Find where the given text appears and provide that cell's center as (X, Y) coordinate. 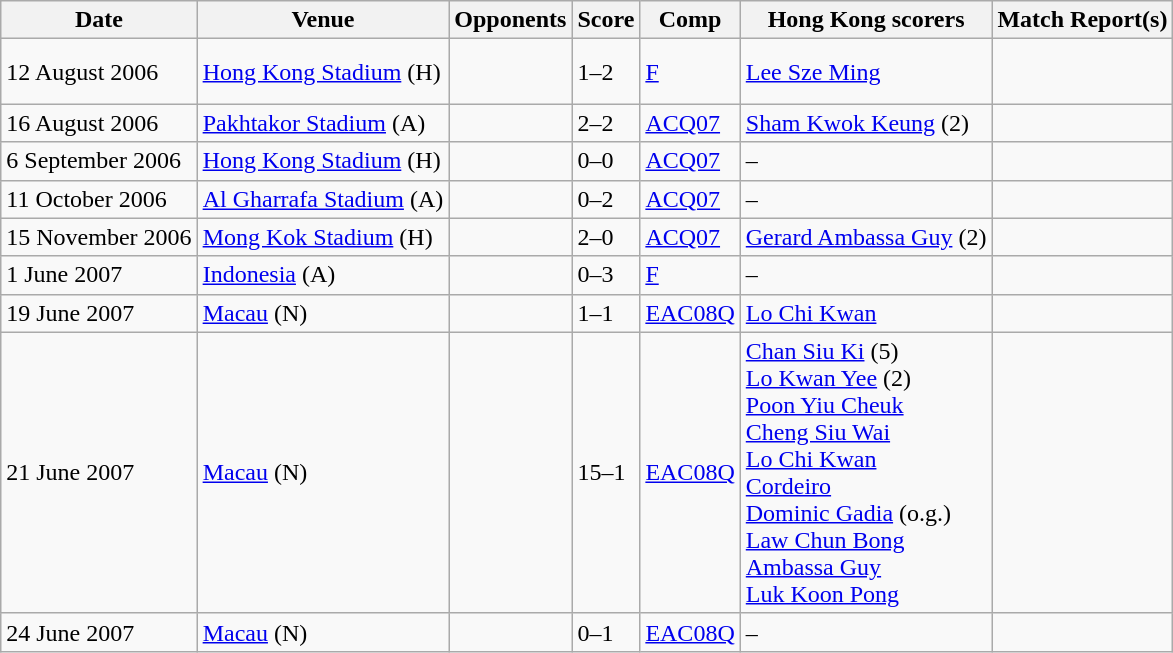
19 June 2007 (99, 313)
Venue (323, 20)
Hong Kong scorers (866, 20)
Al Gharrafa Stadium (A) (323, 199)
6 September 2006 (99, 161)
11 October 2006 (99, 199)
Comp (690, 20)
Lo Chi Kwan (866, 313)
Mong Kok Stadium (H) (323, 237)
0–1 (606, 632)
12 August 2006 (99, 72)
Gerard Ambassa Guy (2) (866, 237)
2–2 (606, 123)
0–0 (606, 161)
21 June 2007 (99, 472)
Score (606, 20)
1 June 2007 (99, 275)
Pakhtakor Stadium (A) (323, 123)
Opponents (510, 20)
Chan Siu Ki (5)Lo Kwan Yee (2)Poon Yiu CheukCheng Siu WaiLo Chi KwanCordeiroDominic Gadia (o.g.)Law Chun BongAmbassa GuyLuk Koon Pong (866, 472)
Lee Sze Ming (866, 72)
2–0 (606, 237)
1–1 (606, 313)
15 November 2006 (99, 237)
0–3 (606, 275)
1–2 (606, 72)
Sham Kwok Keung (2) (866, 123)
15–1 (606, 472)
Match Report(s) (1082, 20)
0–2 (606, 199)
24 June 2007 (99, 632)
Indonesia (A) (323, 275)
Date (99, 20)
16 August 2006 (99, 123)
